Return the (x, y) coordinate for the center point of the cell that contains the specified text.  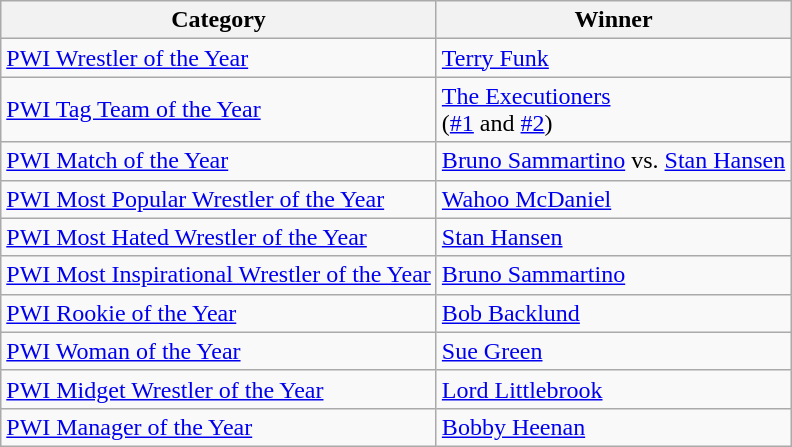
PWI Rookie of the Year (219, 313)
PWI Most Hated Wrestler of the Year (219, 237)
Bob Backlund (613, 313)
PWI Manager of the Year (219, 427)
PWI Match of the Year (219, 161)
Stan Hansen (613, 237)
Lord Littlebrook (613, 389)
Bobby Heenan (613, 427)
Bruno Sammartino (613, 275)
Winner (613, 20)
Wahoo McDaniel (613, 199)
PWI Tag Team of the Year (219, 110)
PWI Most Inspirational Wrestler of the Year (219, 275)
PWI Wrestler of the Year (219, 58)
PWI Most Popular Wrestler of the Year (219, 199)
Bruno Sammartino vs. Stan Hansen (613, 161)
Category (219, 20)
PWI Midget Wrestler of the Year (219, 389)
Terry Funk (613, 58)
PWI Woman of the Year (219, 351)
Sue Green (613, 351)
The Executioners(#1 and #2) (613, 110)
